Scan for the cell matching the given text and deliver its (X, Y) coordinate at center. 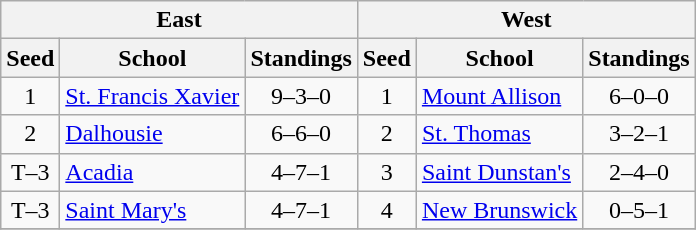
Dalhousie (152, 134)
Mount Allison (499, 96)
Saint Dunstan's (499, 172)
6–6–0 (301, 134)
0–5–1 (639, 210)
6–0–0 (639, 96)
9–3–0 (301, 96)
3 (386, 172)
St. Francis Xavier (152, 96)
New Brunswick (499, 210)
4 (386, 210)
East (180, 20)
3–2–1 (639, 134)
Acadia (152, 172)
West (526, 20)
2–4–0 (639, 172)
Saint Mary's (152, 210)
St. Thomas (499, 134)
